Extract the (X, Y) coordinate from the center of the cell holding the provided text.  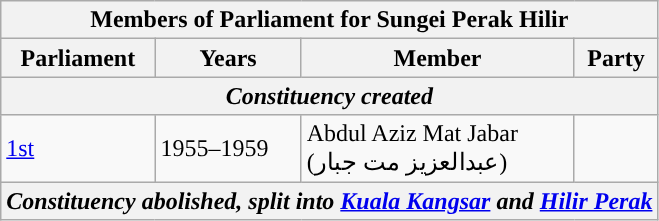
Members of Parliament for Sungei Perak Hilir (330, 20)
1st (78, 148)
Member (438, 58)
Parliament (78, 58)
1955–1959 (228, 148)
Party (616, 58)
Constituency created (330, 96)
Abdul Aziz Mat Jabar (عبدالعزيز مت جبار) (438, 148)
Constituency abolished, split into Kuala Kangsar and Hilir Perak (330, 201)
Years (228, 58)
